Search for the cell housing the specified text and yield its (x, y) center coordinate. 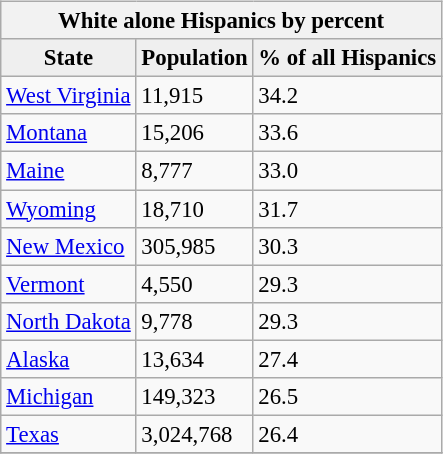
White alone Hispanics by percent (222, 21)
34.2 (347, 96)
North Dakota (68, 321)
Wyoming (68, 209)
18,710 (194, 209)
% of all Hispanics (347, 58)
26.4 (347, 434)
State (68, 58)
33.0 (347, 171)
11,915 (194, 96)
9,778 (194, 321)
149,323 (194, 396)
Alaska (68, 359)
305,985 (194, 246)
3,024,768 (194, 434)
33.6 (347, 133)
4,550 (194, 284)
26.5 (347, 396)
West Virginia (68, 96)
8,777 (194, 171)
Texas (68, 434)
New Mexico (68, 246)
Maine (68, 171)
30.3 (347, 246)
Population (194, 58)
Montana (68, 133)
31.7 (347, 209)
Michigan (68, 396)
Vermont (68, 284)
13,634 (194, 359)
27.4 (347, 359)
15,206 (194, 133)
